Scan for the cell matching the given text and deliver its (x, y) coordinate at center. 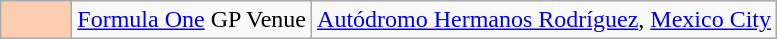
Formula One GP Venue (192, 20)
Autódromo Hermanos Rodríguez, Mexico City (544, 20)
